Find where the given text appears and provide that cell's center as (x, y) coordinate. 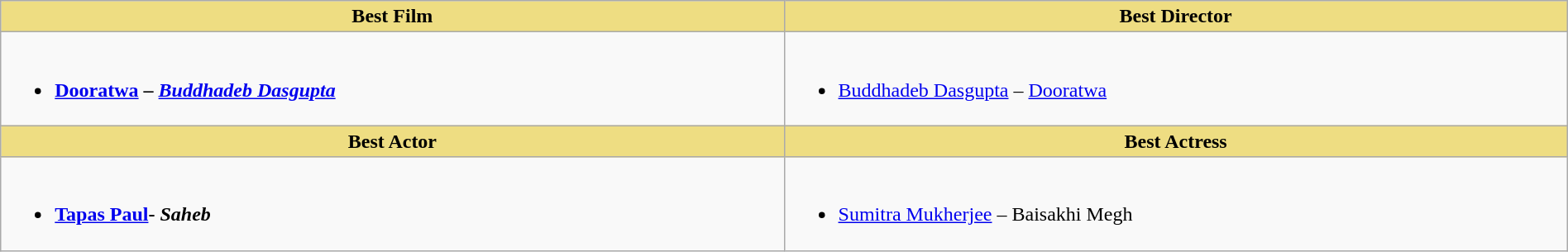
Sumitra Mukherjee – Baisakhi Megh (1176, 203)
Best Director (1176, 17)
Best Actress (1176, 141)
Best Film (392, 17)
Dooratwa – Buddhadeb Dasgupta (392, 79)
Best Actor (392, 141)
Buddhadeb Dasgupta – Dooratwa (1176, 79)
Tapas Paul- Saheb (392, 203)
